Extract the [x, y] coordinate from the center of the cell holding the provided text.  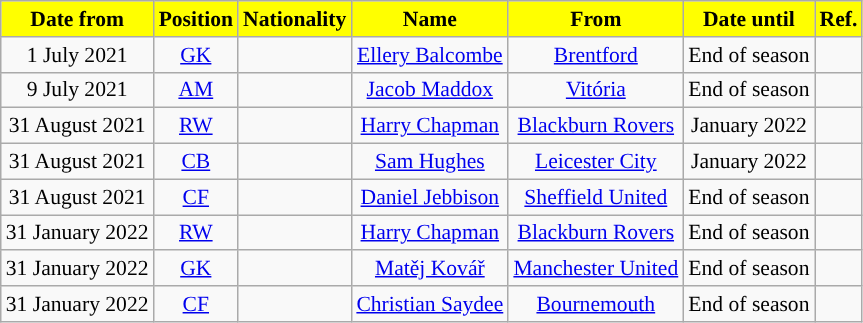
Sam Hughes [430, 162]
Nationality [294, 19]
1 July 2021 [78, 55]
Date until [748, 19]
Daniel Jebbison [430, 197]
Ref. [839, 19]
Sheffield United [596, 197]
Matěj Kovář [430, 269]
From [596, 19]
Date from [78, 19]
Name [430, 19]
CB [196, 162]
Position [196, 19]
Brentford [596, 55]
Jacob Maddox [430, 90]
Christian Saydee [430, 304]
Ellery Balcombe [430, 55]
Bournemouth [596, 304]
Vitória [596, 90]
9 July 2021 [78, 90]
AM [196, 90]
Manchester United [596, 269]
Leicester City [596, 162]
